Return the [X, Y] coordinate for the center point of the cell that contains the specified text.  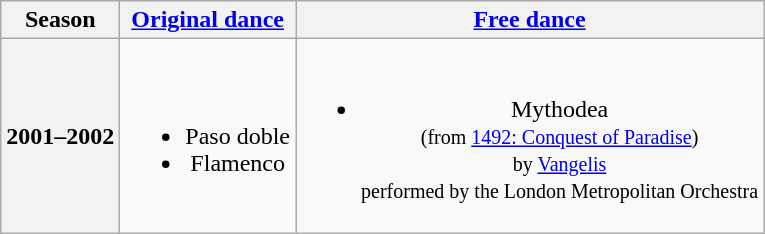
Paso dobleFlamenco [208, 136]
Free dance [530, 20]
Season [60, 20]
Original dance [208, 20]
Mythodea (from 1492: Conquest of Paradise) by Vangelis performed by the London Metropolitan Orchestra [530, 136]
2001–2002 [60, 136]
